For the text-containing cell, return its midpoint in [X, Y] coordinate format. 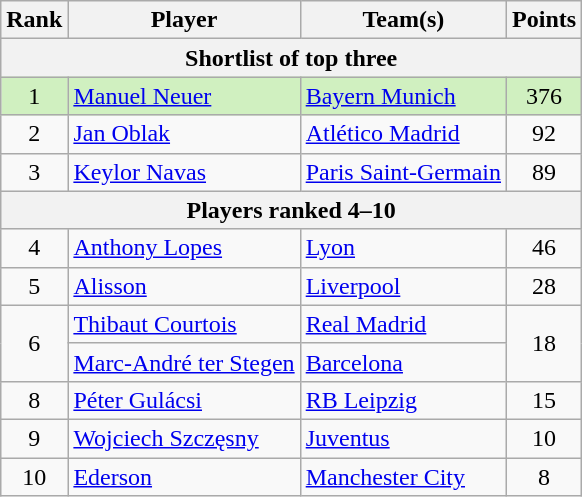
1 [34, 96]
5 [34, 286]
Thibaut Courtois [184, 324]
Keylor Navas [184, 172]
15 [544, 400]
2 [34, 134]
Rank [34, 20]
89 [544, 172]
Manuel Neuer [184, 96]
28 [544, 286]
3 [34, 172]
46 [544, 248]
Bayern Munich [403, 96]
Barcelona [403, 362]
4 [34, 248]
Alisson [184, 286]
Manchester City [403, 477]
Ederson [184, 477]
Real Madrid [403, 324]
RB Leipzig [403, 400]
9 [34, 438]
Lyon [403, 248]
Players ranked 4–10 [292, 210]
Player [184, 20]
6 [34, 343]
18 [544, 343]
Shortlist of top three [292, 58]
376 [544, 96]
Team(s) [403, 20]
Atlético Madrid [403, 134]
Marc-André ter Stegen [184, 362]
Jan Oblak [184, 134]
Paris Saint-Germain [403, 172]
Péter Gulácsi [184, 400]
Liverpool [403, 286]
Wojciech Szczęsny [184, 438]
92 [544, 134]
Juventus [403, 438]
Anthony Lopes [184, 248]
Points [544, 20]
